Determine the (X, Y) coordinate at the center of the cell enclosing the given text.  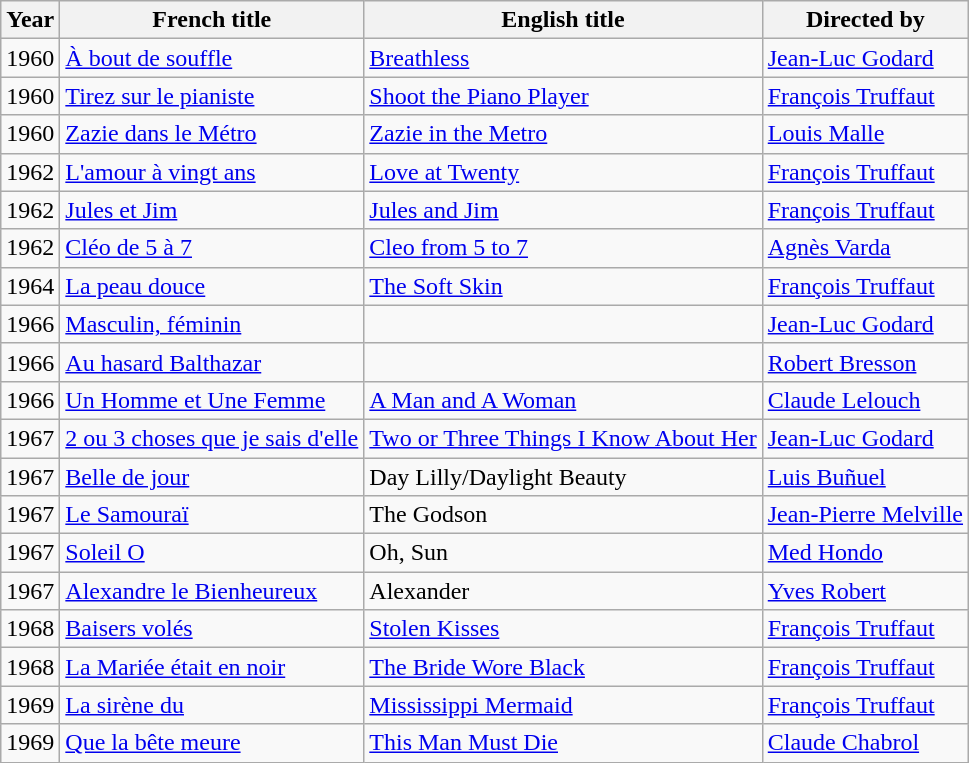
Day Lilly/Daylight Beauty (563, 477)
Louis Malle (865, 134)
Robert Bresson (865, 362)
The Bride Wore Black (563, 667)
Alexander (563, 591)
Med Hondo (865, 553)
Love at Twenty (563, 172)
Zazie dans le Métro (212, 134)
The Soft Skin (563, 286)
Year (30, 20)
Masculin, féminin (212, 324)
La peau douce (212, 286)
A Man and A Woman (563, 400)
Tirez sur le pianiste (212, 96)
Soleil O (212, 553)
2 ou 3 choses que je sais d'elle (212, 438)
Two or Three Things I Know About Her (563, 438)
Breathless (563, 58)
Belle de jour (212, 477)
French title (212, 20)
Alexandre le Bienheureux (212, 591)
Jules et Jim (212, 210)
Directed by (865, 20)
Baisers volés (212, 629)
Yves Robert (865, 591)
This Man Must Die (563, 743)
Le Samouraï (212, 515)
Agnès Varda (865, 248)
Shoot the Piano Player (563, 96)
Mississippi Mermaid (563, 705)
Au hasard Balthazar (212, 362)
À bout de souffle (212, 58)
Jean-Pierre Melville (865, 515)
Zazie in the Metro (563, 134)
Stolen Kisses (563, 629)
1964 (30, 286)
English title (563, 20)
Oh, Sun (563, 553)
Jules and Jim (563, 210)
Un Homme et Une Femme (212, 400)
Claude Lelouch (865, 400)
The Godson (563, 515)
L'amour à vingt ans (212, 172)
La Mariée était en noir (212, 667)
Que la bête meure (212, 743)
Luis Buñuel (865, 477)
Claude Chabrol (865, 743)
La sirène du (212, 705)
Cléo de 5 à 7 (212, 248)
Cleo from 5 to 7 (563, 248)
